Pinpoint the cell where the given text exists, returning its [X, Y] midpoint coordinate. 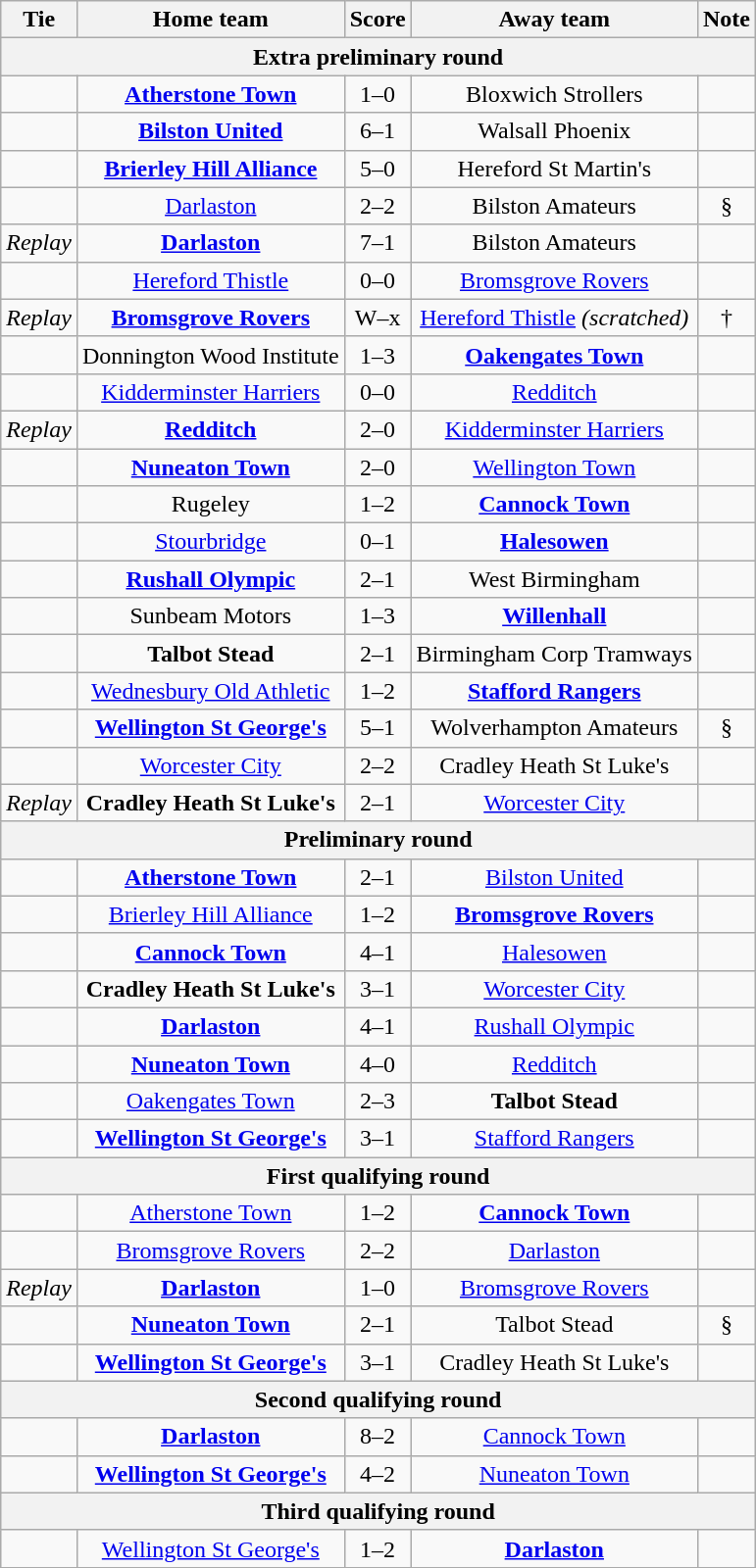
Wellington Town [554, 467]
Walsall Phoenix [554, 131]
Birmingham Corp Tramways [554, 654]
Hereford Thistle [210, 280]
W–x [378, 318]
Donnington Wood Institute [210, 355]
Sunbeam Motors [210, 616]
Willenhall [554, 616]
Extra preliminary round [378, 57]
Away team [554, 20]
† [726, 318]
Second qualifying round [378, 1399]
First qualifying round [378, 1176]
8–2 [378, 1437]
5–0 [378, 169]
Bloxwich Strollers [554, 94]
Score [378, 20]
Rugeley [210, 505]
4–2 [378, 1474]
5–1 [378, 728]
Home team [210, 20]
West Birmingham [554, 579]
Preliminary round [378, 840]
Note [726, 20]
Third qualifying round [378, 1511]
Stourbridge [210, 542]
Wednesbury Old Athletic [210, 691]
6–1 [378, 131]
Wolverhampton Amateurs [554, 728]
2–3 [378, 1102]
Hereford St Martin's [554, 169]
4–0 [378, 1063]
Hereford Thistle (scratched) [554, 318]
Tie [39, 20]
7–1 [378, 243]
0–1 [378, 542]
